Return the [x, y] coordinate for the center point of the cell that contains the specified text.  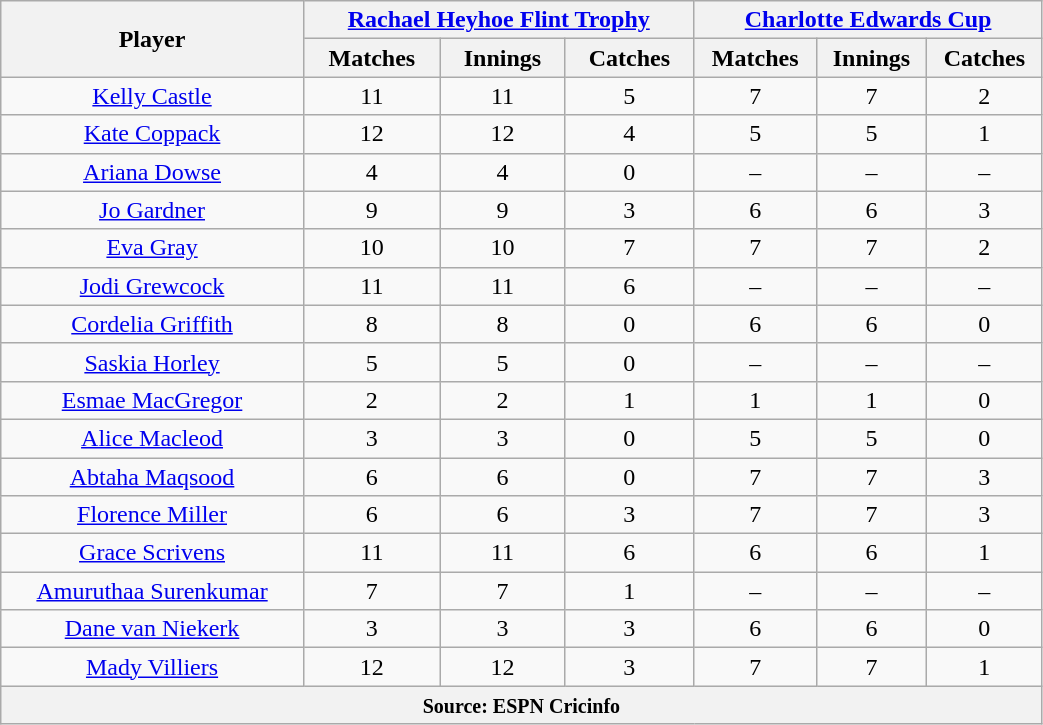
Kate Coppack [152, 134]
Eva Gray [152, 248]
Jodi Grewcock [152, 286]
Cordelia Griffith [152, 324]
Ariana Dowse [152, 172]
Esmae MacGregor [152, 400]
Grace Scrivens [152, 553]
Player [152, 39]
Florence Miller [152, 515]
Abtaha Maqsood [152, 477]
Charlotte Edwards Cup [868, 20]
Source: ESPN Cricinfo [522, 705]
Mady Villiers [152, 667]
Amuruthaa Surenkumar [152, 591]
Rachael Heyhoe Flint Trophy [498, 20]
Kelly Castle [152, 96]
Jo Gardner [152, 210]
Dane van Niekerk [152, 629]
Saskia Horley [152, 362]
Alice Macleod [152, 438]
